Scan for the cell matching the given text and deliver its [X, Y] coordinate at center. 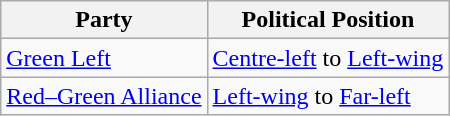
Party [104, 20]
Centre-left to Left-wing [328, 58]
Red–Green Alliance [104, 96]
Political Position [328, 20]
Left-wing to Far-left [328, 96]
Green Left [104, 58]
